Capture the cell that displays the provided text and extract its (X, Y) central coordinate. 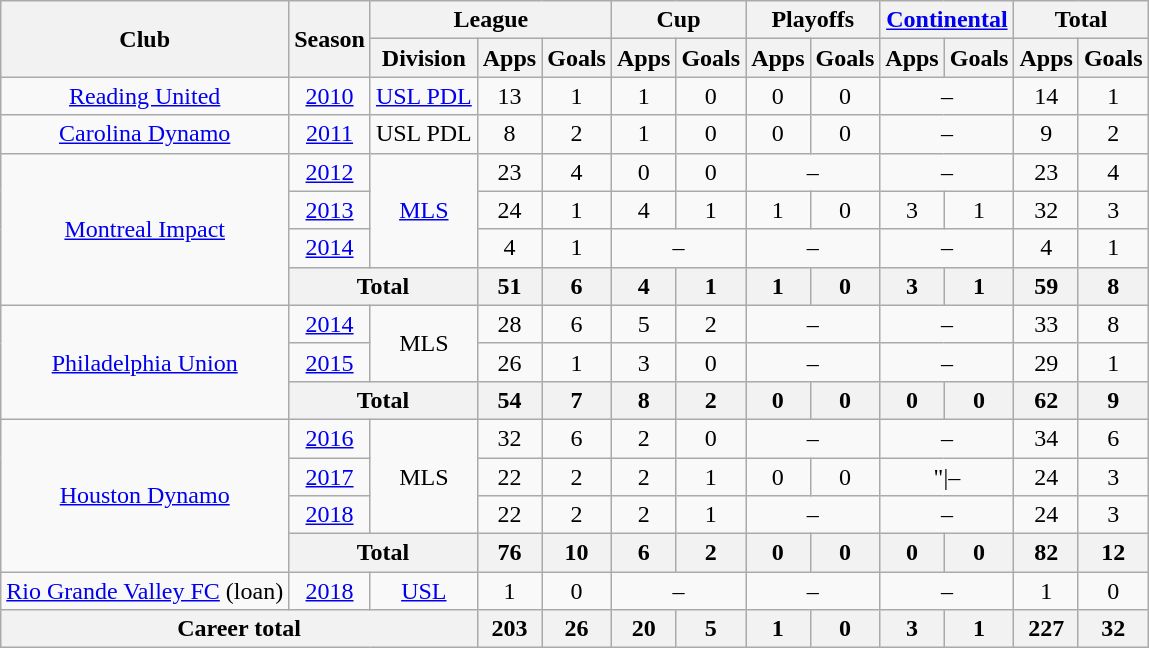
"|– (947, 477)
Houston Dynamo (145, 495)
34 (1046, 438)
2015 (330, 362)
Rio Grande Valley FC (loan) (145, 591)
2012 (330, 172)
2011 (330, 134)
13 (509, 96)
2016 (330, 438)
Cup (678, 20)
10 (577, 553)
Continental (947, 20)
Carolina Dynamo (145, 134)
Philadelphia Union (145, 362)
62 (1046, 400)
2017 (330, 477)
82 (1046, 553)
12 (1113, 553)
14 (1046, 96)
Playoffs (813, 20)
54 (509, 400)
76 (509, 553)
59 (1046, 286)
2013 (330, 210)
League (490, 20)
28 (509, 324)
203 (509, 629)
USL (424, 591)
Montreal Impact (145, 229)
2010 (330, 96)
20 (643, 629)
Reading United (145, 96)
29 (1046, 362)
227 (1046, 629)
51 (509, 286)
Club (145, 39)
7 (577, 400)
Division (424, 58)
Season (330, 39)
Career total (240, 629)
33 (1046, 324)
